Capture the cell that displays the provided text and extract its [x, y] central coordinate. 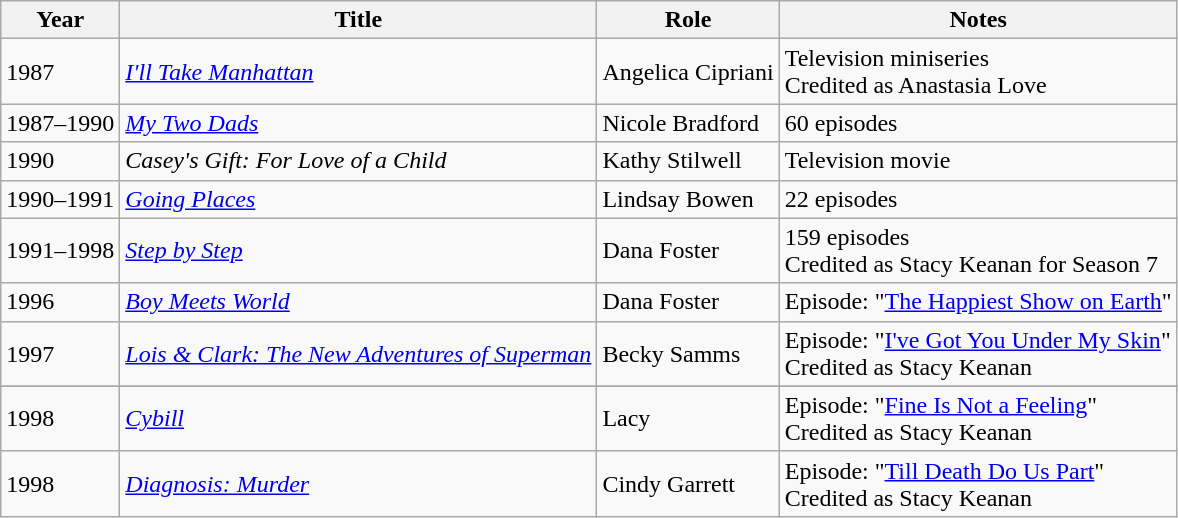
Lois & Clark: The New Adventures of Superman [358, 354]
Becky Samms [688, 354]
159 episodesCredited as Stacy Keanan for Season 7 [978, 250]
Cindy Garrett [688, 484]
Diagnosis: Murder [358, 484]
Lacy [688, 418]
Kathy Stilwell [688, 161]
Casey's Gift: For Love of a Child [358, 161]
22 episodes [978, 199]
Going Places [358, 199]
Notes [978, 20]
1996 [60, 302]
Television miniseriesCredited as Anastasia Love [978, 72]
Cybill [358, 418]
Angelica Cipriani [688, 72]
1990–1991 [60, 199]
Episode: "The Happiest Show on Earth" [978, 302]
Episode: "Till Death Do Us Part"Credited as Stacy Keanan [978, 484]
Lindsay Bowen [688, 199]
Episode: "Fine Is Not a Feeling"Credited as Stacy Keanan [978, 418]
1991–1998 [60, 250]
Title [358, 20]
Nicole Bradford [688, 123]
Role [688, 20]
Year [60, 20]
My Two Dads [358, 123]
Step by Step [358, 250]
Television movie [978, 161]
1997 [60, 354]
Boy Meets World [358, 302]
1987 [60, 72]
I'll Take Manhattan [358, 72]
1987–1990 [60, 123]
1990 [60, 161]
Episode: "I've Got You Under My Skin"Credited as Stacy Keanan [978, 354]
60 episodes [978, 123]
